Detect which cell encompasses the target text, then output its (x, y) center coordinate. 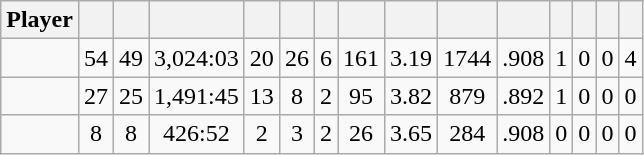
54 (96, 58)
20 (262, 58)
3.19 (412, 58)
27 (96, 96)
426:52 (197, 134)
1,491:45 (197, 96)
879 (468, 96)
25 (132, 96)
6 (326, 58)
161 (362, 58)
3.65 (412, 134)
Player (40, 20)
.892 (524, 96)
95 (362, 96)
1744 (468, 58)
4 (630, 58)
3 (296, 134)
49 (132, 58)
3,024:03 (197, 58)
284 (468, 134)
3.82 (412, 96)
13 (262, 96)
